Locate the cell with the specified text and output its (X, Y) center coordinate. 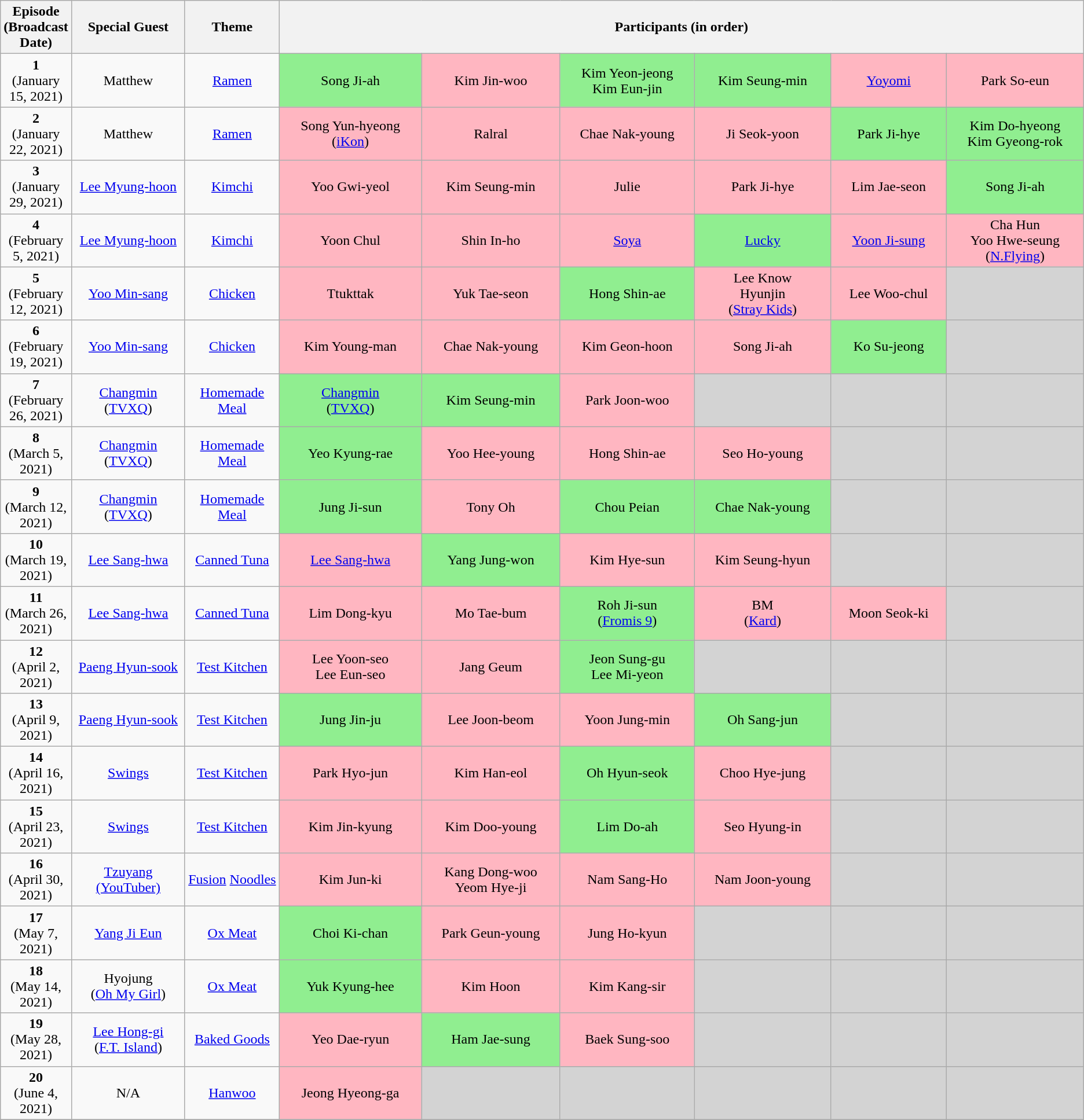
Park Geun-young (491, 933)
Park Joon-woo (627, 400)
2(January 22, 2021) (36, 134)
6(February 19, 2021) (36, 347)
Lim Do-ah (627, 827)
Nam Sang-Ho (627, 880)
8(March 5, 2021) (36, 453)
Roh Ji-sun(Fromis 9) (627, 613)
BM(Kard) (763, 613)
Yeo Kyung-rae (350, 453)
Kim Seung-hyun (763, 560)
Jung Ho-kyun (627, 933)
18(May 14, 2021) (36, 986)
Yoo Hee-young (491, 453)
5(February 12, 2021) (36, 293)
Yoyomi (889, 80)
Ttukttak (350, 293)
Lee Yoon-seoLee Eun-seo (350, 667)
10(March 19, 2021) (36, 560)
Seo Ho-young (763, 453)
Chou Peian (627, 506)
16(April 30, 2021) (36, 880)
Jung Jin-ju (350, 720)
Moon Seok-ki (889, 613)
Yoon Ji-sung (889, 240)
Jang Geum (491, 667)
1(January 15, 2021) (36, 80)
14(April 16, 2021) (36, 773)
Song Yun-hyeong(iKon) (350, 134)
Lee KnowHyunjin(Stray Kids) (763, 293)
17(May 7, 2021) (36, 933)
Kim Jin-woo (491, 80)
Yoon Chul (350, 240)
Jeon Sung-guLee Mi-yeon (627, 667)
Hyojung (Oh My Girl) (128, 986)
Kim Hoon (491, 986)
Kim Hye-sun (627, 560)
Yang Ji Eun (128, 933)
Kim Doo-young (491, 827)
Nam Joon-young (763, 880)
Ji Seok-yoon (763, 134)
Soya (627, 240)
Kim Jun-ki (350, 880)
7(February 26, 2021) (36, 400)
N/A (128, 1093)
Kim Do-hyeongKim Gyeong-rok (1016, 134)
Kim Kang-sir (627, 986)
Park So-eun (1016, 80)
Park Hyo-jun (350, 773)
Kim Young-man (350, 347)
Ko Su-jeong (889, 347)
Lim Jae-seon (889, 187)
Oh Hyun-seok (627, 773)
20(June 4, 2021) (36, 1093)
Lim Dong-kyu (350, 613)
15(April 23, 2021) (36, 827)
9(March 12, 2021) (36, 506)
Tony Oh (491, 506)
Julie (627, 187)
13(April 9, 2021) (36, 720)
Kang Dong-wooYeom Hye-ji (491, 880)
Lee Joon-beom (491, 720)
Baek Sung-soo (627, 1040)
Yuk Tae-seon (491, 293)
Choo Hye-jung (763, 773)
Tzuyang (YouTuber) (128, 880)
Lucky (763, 240)
Special Guest (128, 27)
Choi Ki-chan (350, 933)
Yoon Jung-min (627, 720)
Jung Ji-sun (350, 506)
Lee Hong-gi (F.T. Island) (128, 1040)
Ham Jae-sung (491, 1040)
3(January 29, 2021) (36, 187)
Lee Woo-chul (889, 293)
Cha HunYoo Hwe-seung(N.Flying) (1016, 240)
12(April 2, 2021) (36, 667)
Kim Jin-kyung (350, 827)
19(May 28, 2021) (36, 1040)
Theme (232, 27)
Participants (in order) (681, 27)
Episode(Broadcast Date) (36, 27)
Seo Hyung-in (763, 827)
Yeo Dae-ryun (350, 1040)
Yuk Kyung-hee (350, 986)
Mo Tae-bum (491, 613)
Baked Goods (232, 1040)
Kim Han-eol (491, 773)
Hanwoo (232, 1093)
Shin In-ho (491, 240)
Yoo Gwi-yeol (350, 187)
Jeong Hyeong-ga (350, 1093)
Yang Jung-won (491, 560)
Ralral (491, 134)
4(February 5, 2021) (36, 240)
Fusion Noodles (232, 880)
11(March 26, 2021) (36, 613)
Oh Sang-jun (763, 720)
Kim Yeon-jeongKim Eun-jin (627, 80)
Kim Geon-hoon (627, 347)
